For the text-containing cell, return its midpoint in [x, y] coordinate format. 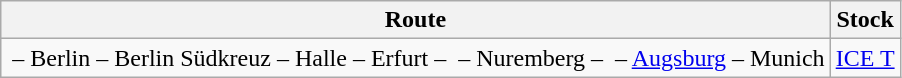
ICE T [865, 58]
– Berlin – Berlin Südkreuz – Halle – Erfurt – – Nuremberg – – Augsburg – Munich [416, 58]
Stock [865, 20]
Route [416, 20]
